Detect which cell encompasses the target text, then output its [X, Y] center coordinate. 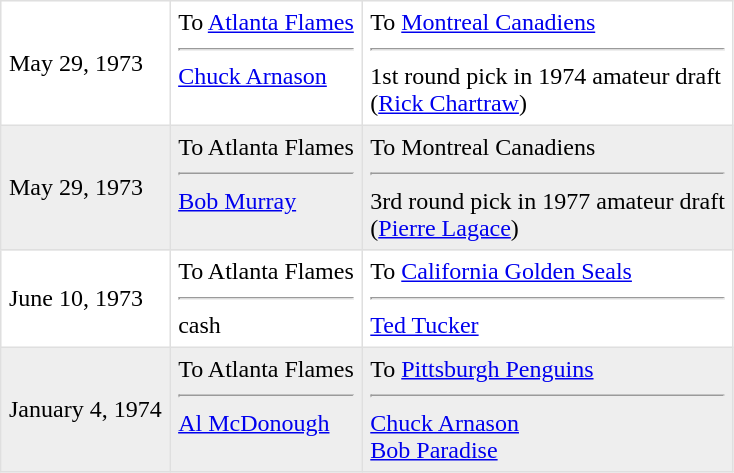
To Atlanta Flames cash [266, 299]
To Montreal Canadiens 3rd round pick in 1977 amateur draft(Pierre Lagace) [548, 187]
To California Golden Seals Ted Tucker [548, 299]
To Atlanta Flames Chuck Arnason [266, 63]
January 4, 1974 [86, 409]
To Atlanta Flames Bob Murray [266, 187]
To Pittsburgh Penguins Chuck ArnasonBob Paradise [548, 409]
To Atlanta Flames Al McDonough [266, 409]
June 10, 1973 [86, 299]
To Montreal Canadiens 1st round pick in 1974 amateur draft(Rick Chartraw) [548, 63]
